Provide the [x, y] coordinate of the cell's center where the given text is located.  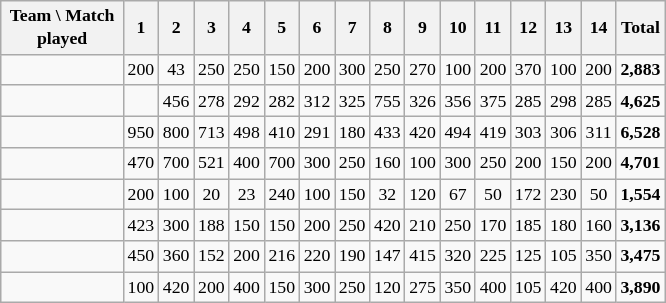
270 [422, 70]
240 [282, 194]
312 [316, 100]
498 [246, 132]
311 [598, 132]
32 [388, 194]
5 [282, 28]
470 [140, 162]
67 [458, 194]
2,883 [640, 70]
210 [422, 226]
8 [388, 28]
43 [176, 70]
375 [492, 100]
291 [316, 132]
4 [246, 28]
4,625 [640, 100]
7 [352, 28]
170 [492, 226]
303 [528, 132]
298 [564, 100]
713 [212, 132]
1,554 [640, 194]
152 [212, 256]
521 [212, 162]
306 [564, 132]
9 [422, 28]
755 [388, 100]
433 [388, 132]
3,475 [640, 256]
356 [458, 100]
800 [176, 132]
190 [352, 256]
188 [212, 226]
278 [212, 100]
456 [176, 100]
14 [598, 28]
419 [492, 132]
230 [564, 194]
125 [528, 256]
6 [316, 28]
172 [528, 194]
216 [282, 256]
326 [422, 100]
23 [246, 194]
415 [422, 256]
2 [176, 28]
10 [458, 28]
360 [176, 256]
13 [564, 28]
370 [528, 70]
20 [212, 194]
3,890 [640, 288]
Total [640, 28]
4,701 [640, 162]
275 [422, 288]
410 [282, 132]
147 [388, 256]
282 [282, 100]
Team \ Match played [62, 28]
423 [140, 226]
11 [492, 28]
3 [212, 28]
12 [528, 28]
450 [140, 256]
320 [458, 256]
3,136 [640, 226]
6,528 [640, 132]
325 [352, 100]
292 [246, 100]
225 [492, 256]
185 [528, 226]
950 [140, 132]
494 [458, 132]
1 [140, 28]
220 [316, 256]
